Pinpoint the cell where the given text exists, returning its (X, Y) midpoint coordinate. 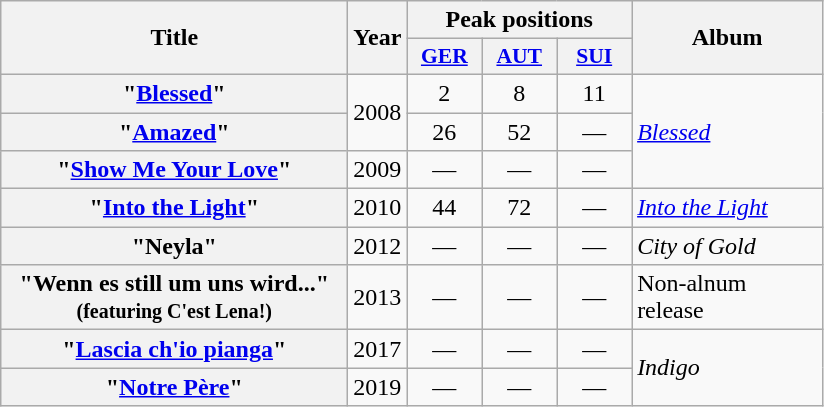
2013 (378, 298)
2019 (378, 387)
72 (520, 208)
2 (444, 93)
"Notre Père" (174, 387)
"Neyla" (174, 246)
52 (520, 131)
City of Gold (728, 246)
2017 (378, 349)
"Into the Light" (174, 208)
2010 (378, 208)
Year (378, 38)
Blessed (728, 131)
26 (444, 131)
"Wenn es still um uns wird..."(featuring C'est Lena!) (174, 298)
GER (444, 57)
44 (444, 208)
Peak positions (520, 20)
Indigo (728, 368)
Non-alnum release (728, 298)
"Lascia ch'io pianga" (174, 349)
SUI (594, 57)
11 (594, 93)
2009 (378, 170)
2008 (378, 112)
2012 (378, 246)
AUT (520, 57)
Into the Light (728, 208)
"Blessed" (174, 93)
"Amazed" (174, 131)
Album (728, 38)
8 (520, 93)
Title (174, 38)
"Show Me Your Love" (174, 170)
